Search for the cell housing the specified text and yield its [X, Y] center coordinate. 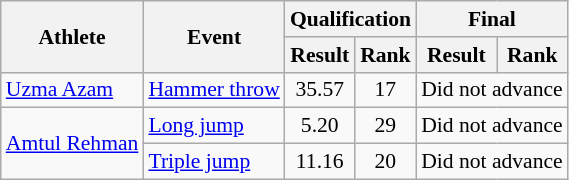
Event [214, 36]
Hammer throw [214, 90]
Qualification [350, 19]
Long jump [214, 126]
11.16 [320, 162]
Final [492, 19]
17 [386, 90]
Triple jump [214, 162]
5.20 [320, 126]
20 [386, 162]
Athlete [72, 36]
Uzma Azam [72, 90]
29 [386, 126]
Amtul Rehman [72, 144]
35.57 [320, 90]
